Search for the cell housing the specified text and yield its [x, y] center coordinate. 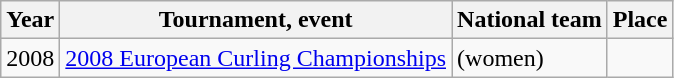
(women) [530, 58]
2008 European Curling Championships [256, 58]
National team [530, 20]
Tournament, event [256, 20]
Year [30, 20]
2008 [30, 58]
Place [640, 20]
